Return the (X, Y) coordinate for the center point of the cell that contains the specified text.  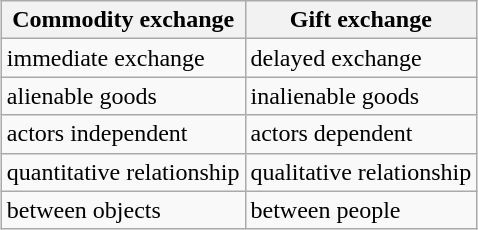
actors dependent (361, 134)
inalienable goods (361, 96)
quantitative relationship (123, 172)
Gift exchange (361, 20)
between objects (123, 210)
qualitative relationship (361, 172)
between people (361, 210)
delayed exchange (361, 58)
actors independent (123, 134)
alienable goods (123, 96)
Commodity exchange (123, 20)
immediate exchange (123, 58)
